Output the [X, Y] coordinate of the center of the cell containing the given text.  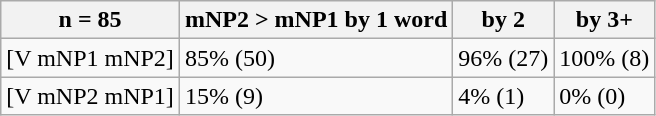
n = 85 [90, 20]
96% (27) [504, 58]
by 2 [504, 20]
4% (1) [504, 96]
15% (9) [316, 96]
0% (0) [604, 96]
[V mNP2 mNP1] [90, 96]
by 3+ [604, 20]
mNP2 > mNP1 by 1 word [316, 20]
[V mNP1 mNP2] [90, 58]
85% (50) [316, 58]
100% (8) [604, 58]
